Determine the [X, Y] coordinate at the center of the cell enclosing the given text.  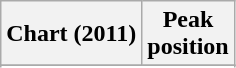
Chart (2011) [72, 34]
Peak position [188, 34]
